Identify which cell holds the provided text, then report its [X, Y] central coordinate. 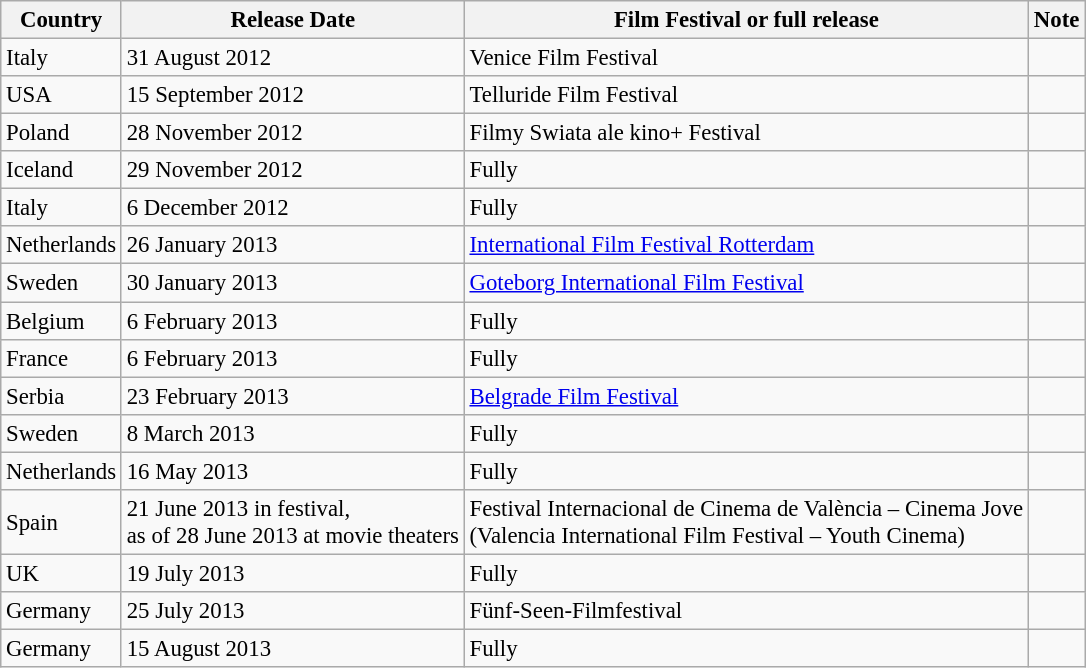
15 August 2013 [292, 648]
Fünf-Seen-Filmfestival [746, 611]
Belgium [62, 321]
Film Festival or full release [746, 20]
21 June 2013 in festival, as of 28 June 2013 at movie theaters [292, 522]
30 January 2013 [292, 283]
31 August 2012 [292, 58]
USA [62, 95]
Telluride Film Festival [746, 95]
Note [1057, 20]
Festival Internacional de Cinema de València – Cinema Jove (Valencia International Film Festival – Youth Cinema) [746, 522]
6 December 2012 [292, 208]
Belgrade Film Festival [746, 396]
Serbia [62, 396]
28 November 2012 [292, 133]
France [62, 358]
Poland [62, 133]
Venice Film Festival [746, 58]
16 May 2013 [292, 471]
UK [62, 573]
Iceland [62, 170]
29 November 2012 [292, 170]
International Film Festival Rotterdam [746, 245]
19 July 2013 [292, 573]
23 February 2013 [292, 396]
8 March 2013 [292, 433]
Goteborg International Film Festival [746, 283]
26 January 2013 [292, 245]
Filmy Swiata ale kino+ Festival [746, 133]
15 September 2012 [292, 95]
Country [62, 20]
25 July 2013 [292, 611]
Release Date [292, 20]
Spain [62, 522]
